Capture the cell that displays the provided text and extract its (X, Y) central coordinate. 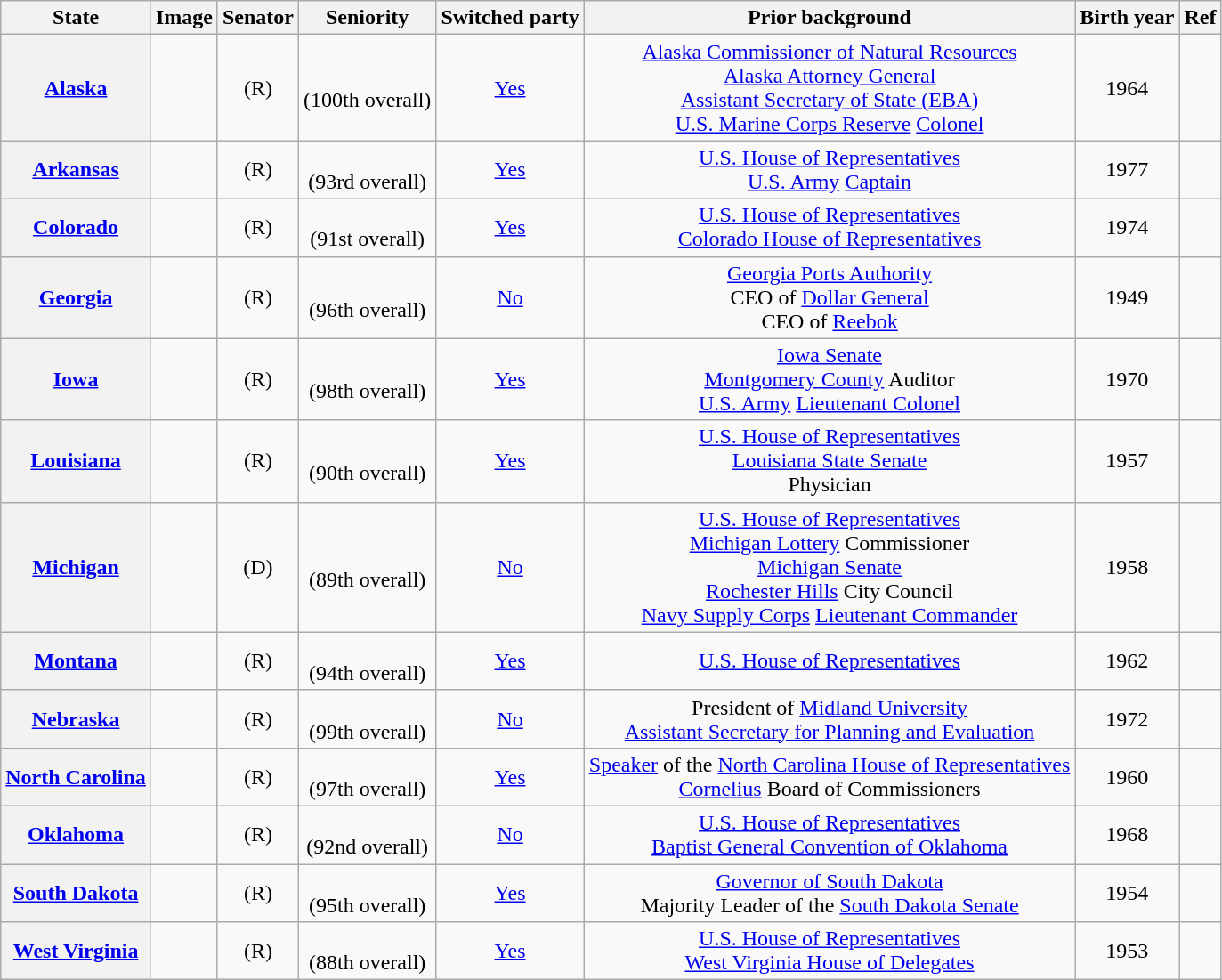
U.S. House of Representatives (830, 660)
Seniority (367, 18)
Georgia Ports AuthorityCEO of Dollar GeneralCEO of Reebok (830, 297)
Arkansas (77, 169)
Governor of South DakotaMajority Leader of the South Dakota Senate (830, 892)
U.S. House of RepresentativesLouisiana State SenatePhysician (830, 461)
1949 (1127, 297)
North Carolina (77, 776)
(96th overall) (367, 297)
Nebraska (77, 719)
Senator (258, 18)
1964 (1127, 87)
Ref (1200, 18)
(100th overall) (367, 87)
(91st overall) (367, 228)
(89th overall) (367, 567)
(D) (258, 567)
Alaska Commissioner of Natural ResourcesAlaska Attorney GeneralAssistant Secretary of State (EBA)U.S. Marine Corps Reserve Colonel (830, 87)
(98th overall) (367, 379)
1958 (1127, 567)
State (77, 18)
(90th overall) (367, 461)
1970 (1127, 379)
(88th overall) (367, 951)
1957 (1127, 461)
U.S. House of RepresentativesWest Virginia House of Delegates (830, 951)
Louisiana (77, 461)
Michigan (77, 567)
(94th overall) (367, 660)
Montana (77, 660)
1962 (1127, 660)
1953 (1127, 951)
(97th overall) (367, 776)
1960 (1127, 776)
Georgia (77, 297)
Switched party (510, 18)
Alaska (77, 87)
West Virginia (77, 951)
U.S. House of RepresentativesBaptist General Convention of Oklahoma (830, 835)
Speaker of the North Carolina House of RepresentativesCornelius Board of Commissioners (830, 776)
South Dakota (77, 892)
Iowa SenateMontgomery County AuditorU.S. Army Lieutenant Colonel (830, 379)
Colorado (77, 228)
Iowa (77, 379)
1972 (1127, 719)
(92nd overall) (367, 835)
U.S. House of RepresentativesColorado House of Representatives (830, 228)
1968 (1127, 835)
(99th overall) (367, 719)
(95th overall) (367, 892)
Image (183, 18)
President of Midland UniversityAssistant Secretary for Planning and Evaluation (830, 719)
1954 (1127, 892)
1977 (1127, 169)
1974 (1127, 228)
Birth year (1127, 18)
Prior background (830, 18)
(93rd overall) (367, 169)
U.S. House of RepresentativesU.S. Army Captain (830, 169)
Oklahoma (77, 835)
U.S. House of RepresentativesMichigan Lottery CommissionerMichigan SenateRochester Hills City CouncilNavy Supply Corps Lieutenant Commander (830, 567)
